Identify which cell holds the provided text, then report its [x, y] central coordinate. 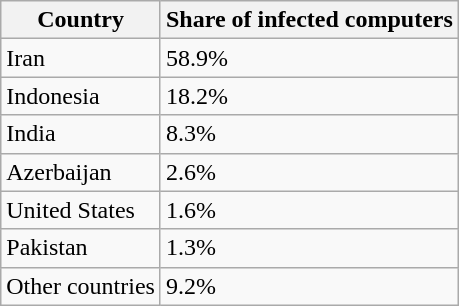
Pakistan [81, 248]
Country [81, 20]
1.3% [309, 248]
9.2% [309, 286]
Share of infected computers [309, 20]
Other countries [81, 286]
8.3% [309, 134]
1.6% [309, 210]
2.6% [309, 172]
Iran [81, 58]
Azerbaijan [81, 172]
58.9% [309, 58]
18.2% [309, 96]
United States [81, 210]
Indonesia [81, 96]
India [81, 134]
